Provide the (x, y) coordinate of the cell's center where the given text is located.  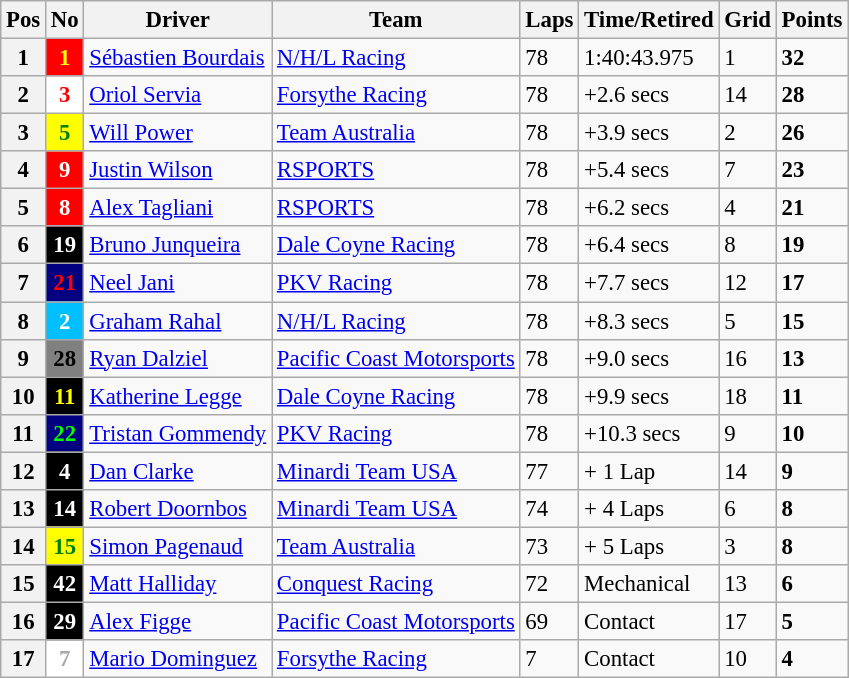
Pos (24, 20)
Justin Wilson (178, 170)
Time/Retired (649, 20)
1:40:43.975 (649, 58)
69 (550, 621)
29 (65, 621)
Graham Rahal (178, 321)
Alex Figge (178, 621)
Sébastien Bourdais (178, 58)
Ryan Dalziel (178, 358)
Bruno Junqueira (178, 245)
74 (550, 509)
22 (65, 433)
Laps (550, 20)
Mario Dominguez (178, 659)
Oriol Servia (178, 95)
Driver (178, 20)
32 (812, 58)
Robert Doornbos (178, 509)
26 (812, 133)
Tristan Gommendy (178, 433)
+2.6 secs (649, 95)
Katherine Legge (178, 396)
Team (396, 20)
+9.0 secs (649, 358)
+ 5 Laps (649, 546)
Points (812, 20)
77 (550, 471)
23 (812, 170)
+3.9 secs (649, 133)
Mechanical (649, 584)
+7.7 secs (649, 283)
18 (748, 396)
Conquest Racing (396, 584)
+9.9 secs (649, 396)
+ 1 Lap (649, 471)
Will Power (178, 133)
No (65, 20)
Simon Pagenaud (178, 546)
Dan Clarke (178, 471)
+6.2 secs (649, 208)
Matt Halliday (178, 584)
+10.3 secs (649, 433)
+8.3 secs (649, 321)
Neel Jani (178, 283)
+6.4 secs (649, 245)
+ 4 Laps (649, 509)
Alex Tagliani (178, 208)
+5.4 secs (649, 170)
42 (65, 584)
72 (550, 584)
73 (550, 546)
Grid (748, 20)
